Extract the [X, Y] coordinate from the center of the cell holding the provided text.  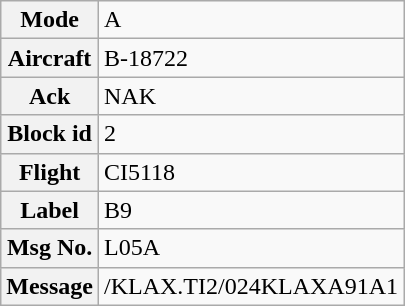
A [250, 20]
Block id [50, 134]
B9 [250, 210]
B-18722 [250, 58]
Aircraft [50, 58]
/KLAX.TI2/024KLAXA91A1 [250, 286]
Message [50, 286]
Msg No. [50, 248]
CI5118 [250, 172]
Label [50, 210]
L05A [250, 248]
Ack [50, 96]
Mode [50, 20]
NAK [250, 96]
2 [250, 134]
Flight [50, 172]
